Search for the cell housing the specified text and yield its (x, y) center coordinate. 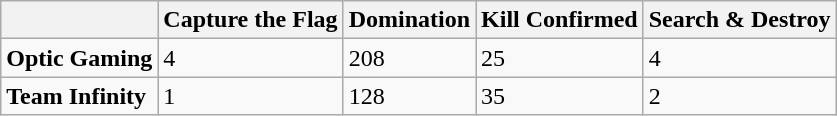
Kill Confirmed (560, 20)
35 (560, 96)
Team Infinity (80, 96)
Capture the Flag (250, 20)
Search & Destroy (740, 20)
1 (250, 96)
25 (560, 58)
128 (409, 96)
208 (409, 58)
Optic Gaming (80, 58)
2 (740, 96)
Domination (409, 20)
